Extract the [x, y] coordinate from the center of the cell holding the provided text.  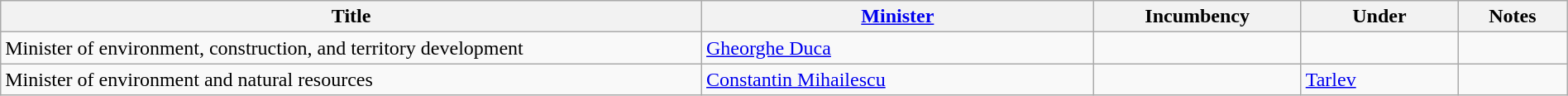
Incumbency [1198, 17]
Minister [898, 17]
Minister of environment and natural resources [351, 79]
Under [1379, 17]
Gheorghe Duca [898, 48]
Tarlev [1379, 79]
Constantin Mihailescu [898, 79]
Title [351, 17]
Minister of environment, construction, and territory development [351, 48]
Notes [1513, 17]
